Search for the cell housing the specified text and yield its [x, y] center coordinate. 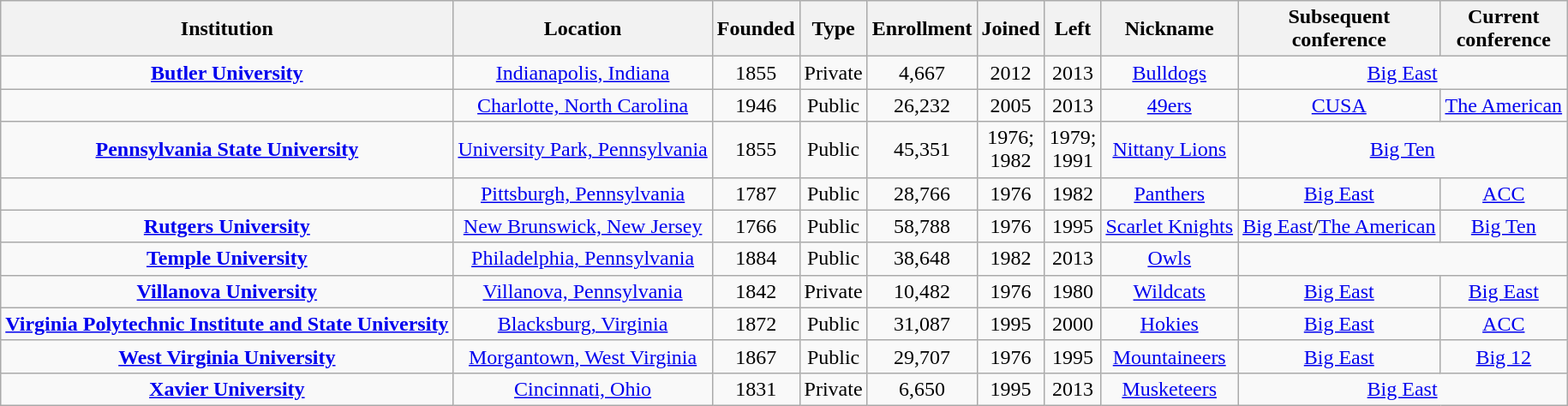
2012 [1011, 73]
Nittany Lions [1170, 149]
Institution [227, 29]
Currentconference [1504, 29]
2005 [1011, 105]
1842 [756, 291]
Philadelphia, Pennsylvania [583, 259]
26,232 [922, 105]
Cincinnati, Ohio [583, 389]
31,087 [922, 324]
Enrollment [922, 29]
1766 [756, 226]
Subsequentconference [1339, 29]
1884 [756, 259]
10,482 [922, 291]
Type [833, 29]
Nickname [1170, 29]
1787 [756, 194]
58,788 [922, 226]
The American [1504, 105]
Butler University [227, 73]
Panthers [1170, 194]
Virginia Polytechnic Institute and State University [227, 324]
1979;1991 [1073, 149]
Big East/The American [1339, 226]
Musketeers [1170, 389]
29,707 [922, 356]
6,650 [922, 389]
38,648 [922, 259]
1872 [756, 324]
Big 12 [1504, 356]
Villanova, Pennsylvania [583, 291]
Pittsburgh, Pennsylvania [583, 194]
1980 [1073, 291]
2000 [1073, 324]
1946 [756, 105]
Bulldogs [1170, 73]
Blacksburg, Virginia [583, 324]
1867 [756, 356]
CUSA [1339, 105]
Location [583, 29]
49ers [1170, 105]
New Brunswick, New Jersey [583, 226]
West Virginia University [227, 356]
28,766 [922, 194]
1831 [756, 389]
Morgantown, West Virginia [583, 356]
Pennsylvania State University [227, 149]
Xavier University [227, 389]
45,351 [922, 149]
Left [1073, 29]
Owls [1170, 259]
4,667 [922, 73]
Joined [1011, 29]
Mountaineers [1170, 356]
1976;1982 [1011, 149]
Rutgers University [227, 226]
Wildcats [1170, 291]
Indianapolis, Indiana [583, 73]
Temple University [227, 259]
Villanova University [227, 291]
Scarlet Knights [1170, 226]
Charlotte, North Carolina [583, 105]
Hokies [1170, 324]
University Park, Pennsylvania [583, 149]
Founded [756, 29]
